Search for the cell housing the specified text and yield its (X, Y) center coordinate. 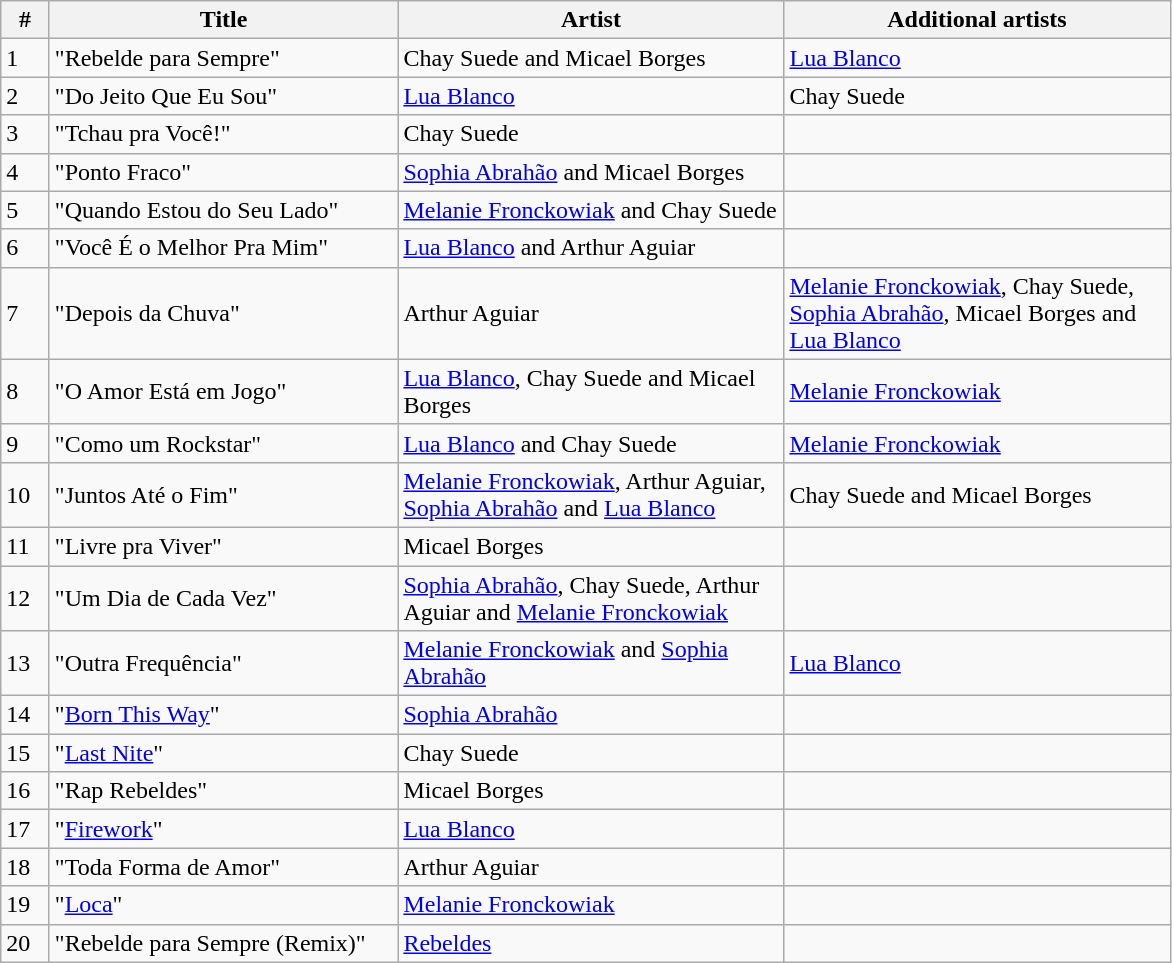
Lua Blanco and Arthur Aguiar (591, 248)
"O Amor Está em Jogo" (224, 392)
Lua Blanco, Chay Suede and Micael Borges (591, 392)
11 (26, 546)
"Firework" (224, 829)
18 (26, 867)
13 (26, 664)
Rebeldes (591, 943)
# (26, 20)
9 (26, 443)
2 (26, 96)
"Ponto Fraco" (224, 172)
"Loca" (224, 905)
8 (26, 392)
"Livre pra Viver" (224, 546)
"Um Dia de Cada Vez" (224, 598)
17 (26, 829)
7 (26, 313)
20 (26, 943)
"Toda Forma de Amor" (224, 867)
"Juntos Até o Fim" (224, 494)
Additional artists (977, 20)
5 (26, 210)
"Rebelde para Sempre (Remix)" (224, 943)
1 (26, 58)
10 (26, 494)
"Como um Rockstar" (224, 443)
"Depois da Chuva" (224, 313)
Sophia Abrahão, Chay Suede, Arthur Aguiar and Melanie Fronckowiak (591, 598)
"Outra Frequência" (224, 664)
"Rap Rebeldes" (224, 791)
Sophia Abrahão and Micael Borges (591, 172)
Artist (591, 20)
"Last Nite" (224, 753)
Melanie Fronckowiak and Chay Suede (591, 210)
Melanie Fronckowiak, Chay Suede, Sophia Abrahão, Micael Borges and Lua Blanco (977, 313)
"Do Jeito Que Eu Sou" (224, 96)
15 (26, 753)
Melanie Fronckowiak and Sophia Abrahão (591, 664)
3 (26, 134)
4 (26, 172)
"Você É o Melhor Pra Mim" (224, 248)
16 (26, 791)
14 (26, 715)
Lua Blanco and Chay Suede (591, 443)
"Tchau pra Você!" (224, 134)
Sophia Abrahão (591, 715)
Melanie Fronckowiak, Arthur Aguiar, Sophia Abrahão and Lua Blanco (591, 494)
12 (26, 598)
"Rebelde para Sempre" (224, 58)
Title (224, 20)
"Quando Estou do Seu Lado" (224, 210)
6 (26, 248)
"Born This Way" (224, 715)
19 (26, 905)
